Return the [x, y] coordinate for the center point of the cell that contains the specified text.  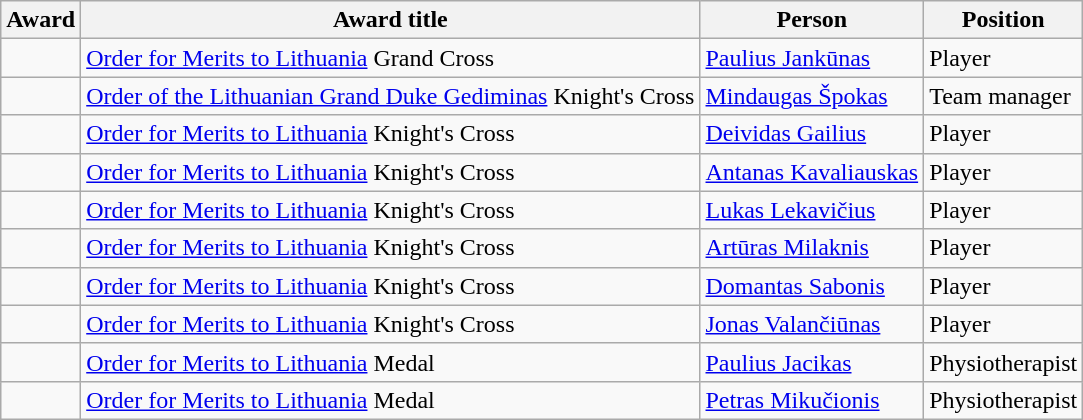
Paulius Jacikas [812, 362]
Antanas Kavaliauskas [812, 172]
Team manager [1004, 96]
Award [41, 20]
Jonas Valančiūnas [812, 324]
Domantas Sabonis [812, 286]
Order for Merits to Lithuania Grand Cross [390, 58]
Deividas Gailius [812, 134]
Position [1004, 20]
Petras Mikučionis [812, 400]
Lukas Lekavičius [812, 210]
Artūras Milaknis [812, 248]
Award title [390, 20]
Person [812, 20]
Mindaugas Špokas [812, 96]
Order of the Lithuanian Grand Duke Gediminas Knight's Cross [390, 96]
Paulius Jankūnas [812, 58]
